Pinpoint the cell where the given text exists, returning its (X, Y) midpoint coordinate. 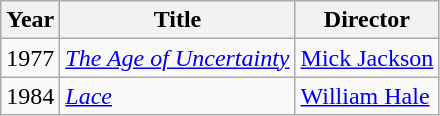
Lace (178, 96)
1977 (30, 58)
Title (178, 20)
William Hale (367, 96)
Year (30, 20)
Mick Jackson (367, 58)
Director (367, 20)
The Age of Uncertainty (178, 58)
1984 (30, 96)
